Detect which cell encompasses the target text, then output its [X, Y] center coordinate. 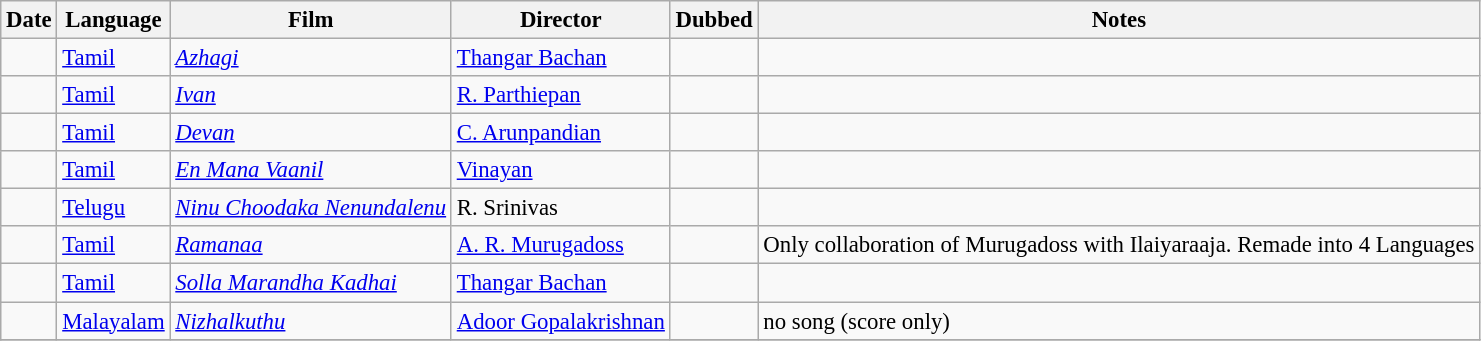
R. Parthiepan [560, 95]
no song (score only) [1119, 321]
Film [310, 20]
Ramanaa [310, 245]
Dubbed [714, 20]
Language [114, 20]
Adoor Gopalakrishnan [560, 321]
Notes [1119, 20]
Date [29, 20]
Solla Marandha Kadhai [310, 283]
Devan [310, 133]
Only collaboration of Murugadoss with Ilaiyaraaja. Remade into 4 Languages [1119, 245]
Malayalam [114, 321]
Director [560, 20]
Vinayan [560, 170]
C. Arunpandian [560, 133]
Ninu Choodaka Nenundalenu [310, 208]
A. R. Murugadoss [560, 245]
Telugu [114, 208]
Ivan [310, 95]
Azhagi [310, 58]
Nizhalkuthu [310, 321]
R. Srinivas [560, 208]
En Mana Vaanil [310, 170]
